Find where the given text appears and provide that cell's center as (X, Y) coordinate. 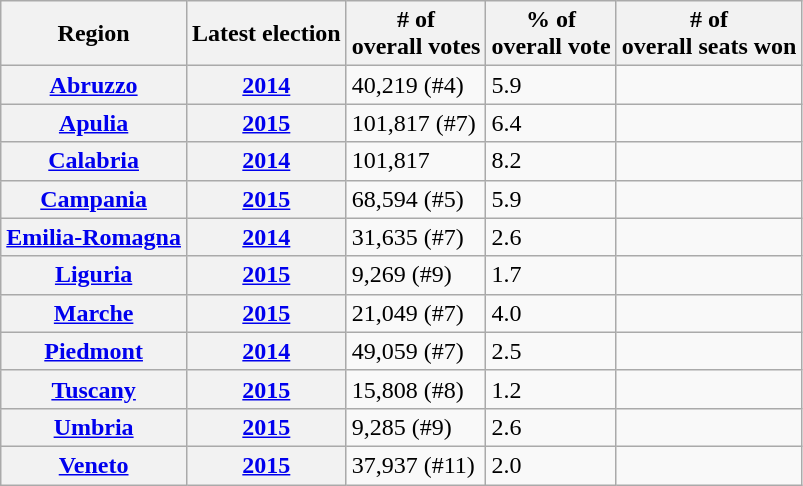
31,635 (#7) (416, 237)
15,808 (#8) (416, 389)
40,219 (#4) (416, 85)
# ofoverall votes (416, 34)
# ofoverall seats won (709, 34)
Umbria (94, 427)
% ofoverall vote (551, 34)
Apulia (94, 123)
Veneto (94, 465)
Calabria (94, 161)
Emilia-Romagna (94, 237)
6.4 (551, 123)
101,817 (#7) (416, 123)
Latest election (266, 34)
Liguria (94, 275)
21,049 (#7) (416, 313)
Abruzzo (94, 85)
Tuscany (94, 389)
68,594 (#5) (416, 199)
101,817 (416, 161)
1.2 (551, 389)
Piedmont (94, 351)
1.7 (551, 275)
Campania (94, 199)
8.2 (551, 161)
4.0 (551, 313)
9,285 (#9) (416, 427)
49,059 (#7) (416, 351)
2.5 (551, 351)
Region (94, 34)
Marche (94, 313)
2.0 (551, 465)
37,937 (#11) (416, 465)
9,269 (#9) (416, 275)
